Provide the [X, Y] coordinate of the cell's center where the given text is located.  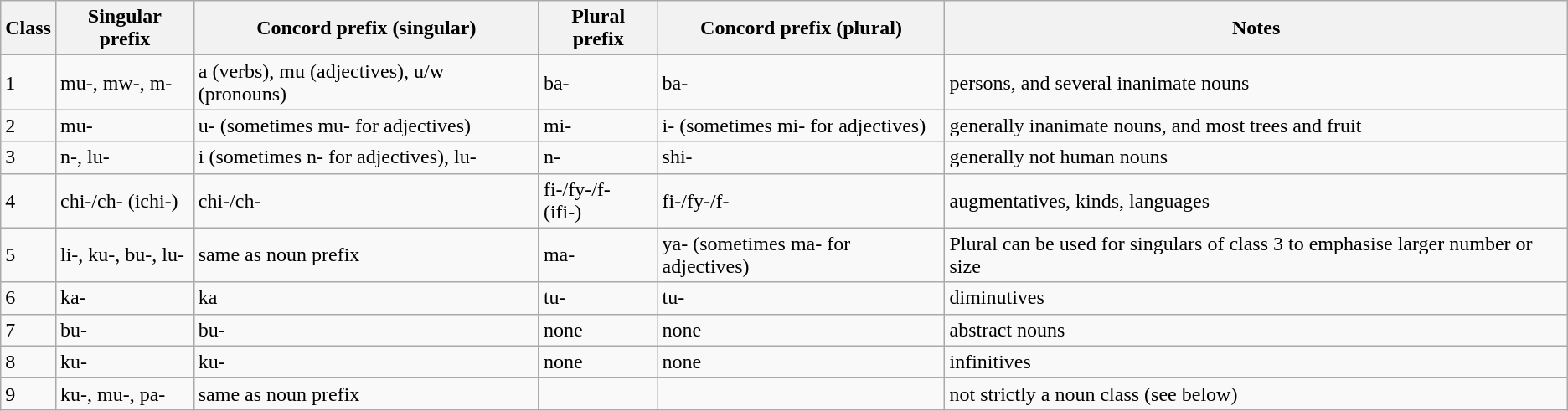
8 [28, 362]
i (sometimes n- for adjectives), lu- [366, 157]
mi- [598, 126]
persons, and several inanimate nouns [1256, 82]
4 [28, 201]
chi-/ch- (ichi-) [124, 201]
mu- [124, 126]
not strictly a noun class (see below) [1256, 393]
Plural can be used for singulars of class 3 to emphasise larger number or size [1256, 254]
n- [598, 157]
1 [28, 82]
li-, ku-, bu-, lu- [124, 254]
ku-, mu-, pa- [124, 393]
Plural prefix [598, 28]
generally inanimate nouns, and most trees and fruit [1256, 126]
ma- [598, 254]
augmentatives, kinds, languages [1256, 201]
6 [28, 298]
i- (sometimes mi- for adjectives) [801, 126]
abstract nouns [1256, 330]
ya- (sometimes ma- for adjectives) [801, 254]
Concord prefix (singular) [366, 28]
diminutives [1256, 298]
fi-/fy-/f- (ifi-) [598, 201]
Singular prefix [124, 28]
2 [28, 126]
n-, lu- [124, 157]
shi- [801, 157]
mu-, mw-, m- [124, 82]
9 [28, 393]
ka- [124, 298]
u- (sometimes mu- for adjectives) [366, 126]
Notes [1256, 28]
5 [28, 254]
Concord prefix (plural) [801, 28]
ka [366, 298]
a (verbs), mu (adjectives), u/w (pronouns) [366, 82]
chi-/ch- [366, 201]
7 [28, 330]
3 [28, 157]
infinitives [1256, 362]
generally not human nouns [1256, 157]
Class [28, 28]
fi-/fy-/f- [801, 201]
